Capture the cell that displays the provided text and extract its (X, Y) central coordinate. 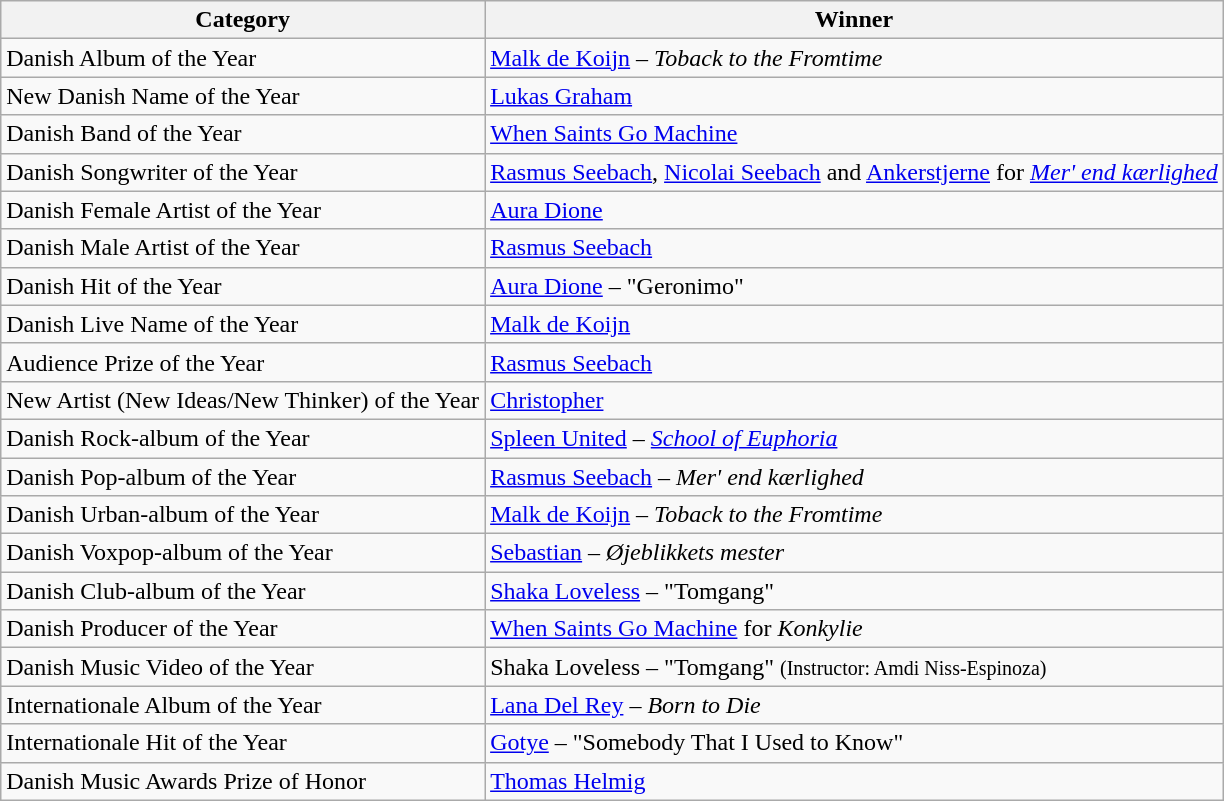
Danish Band of the Year (243, 134)
Winner (854, 20)
Danish Male Artist of the Year (243, 248)
Danish Pop-album of the Year (243, 477)
Danish Rock-album of the Year (243, 438)
Danish Music Video of the Year (243, 667)
Danish Live Name of the Year (243, 324)
Danish Female Artist of the Year (243, 210)
Internationale Hit of the Year (243, 743)
Lukas Graham (854, 96)
Lana Del Rey – Born to Die (854, 705)
When Saints Go Machine (854, 134)
New Danish Name of the Year (243, 96)
Shaka Loveless – "Tomgang" (854, 591)
When Saints Go Machine for Konkylie (854, 629)
Gotye – "Somebody That I Used to Know" (854, 743)
Danish Voxpop-album of the Year (243, 553)
Danish Club-album of the Year (243, 591)
New Artist (New Ideas/New Thinker) of the Year (243, 400)
Danish Music Awards Prize of Honor (243, 781)
Spleen United – School of Euphoria (854, 438)
Shaka Loveless – "Tomgang" (Instructor: Amdi Niss-Espinoza) (854, 667)
Category (243, 20)
Aura Dione – "Geronimo" (854, 286)
Internationale Album of the Year (243, 705)
Thomas Helmig (854, 781)
Danish Songwriter of the Year (243, 172)
Audience Prize of the Year (243, 362)
Danish Album of the Year (243, 58)
Aura Dione (854, 210)
Rasmus Seebach – Mer' end kærlighed (854, 477)
Danish Urban-album of the Year (243, 515)
Christopher (854, 400)
Rasmus Seebach, Nicolai Seebach and Ankerstjerne for Mer' end kærlighed (854, 172)
Danish Producer of the Year (243, 629)
Sebastian – Øjeblikkets mester (854, 553)
Danish Hit of the Year (243, 286)
Malk de Koijn (854, 324)
